For the text-containing cell, return its midpoint in [X, Y] coordinate format. 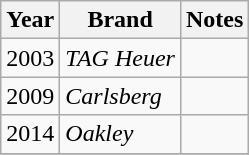
2003 [30, 58]
Year [30, 20]
Oakley [120, 134]
TAG Heuer [120, 58]
Brand [120, 20]
Carlsberg [120, 96]
2014 [30, 134]
2009 [30, 96]
Notes [214, 20]
